Locate the cell with the specified text and output its (x, y) center coordinate. 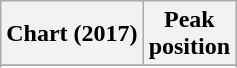
Peak position (189, 34)
Chart (2017) (72, 34)
